Return (x, y) of the center of cell containing provided text 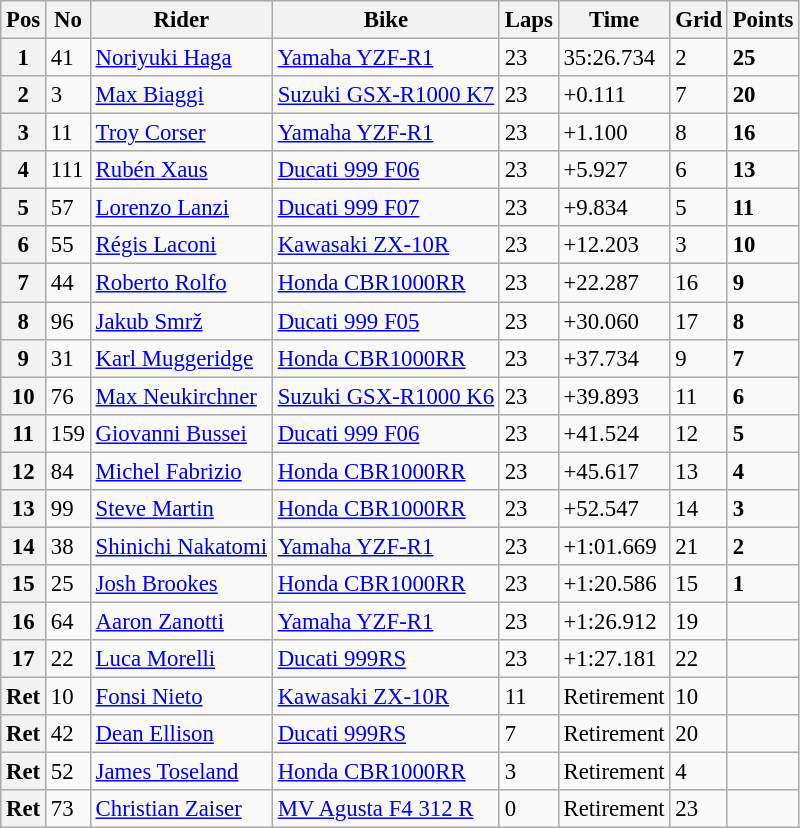
44 (68, 283)
96 (68, 321)
73 (68, 809)
Troy Corser (181, 133)
+1:27.181 (614, 659)
+5.927 (614, 170)
Laps (528, 20)
Pos (24, 20)
MV Agusta F4 312 R (386, 809)
31 (68, 358)
Rider (181, 20)
+37.734 (614, 358)
Dean Ellison (181, 734)
Ducati 999 F07 (386, 208)
84 (68, 471)
Ducati 999 F05 (386, 321)
James Toseland (181, 772)
35:26.734 (614, 58)
+12.203 (614, 245)
Suzuki GSX-R1000 K6 (386, 396)
Suzuki GSX-R1000 K7 (386, 95)
38 (68, 546)
+52.547 (614, 509)
Grid (698, 20)
+30.060 (614, 321)
+39.893 (614, 396)
+41.524 (614, 433)
99 (68, 509)
76 (68, 396)
Roberto Rolfo (181, 283)
41 (68, 58)
Lorenzo Lanzi (181, 208)
Giovanni Bussei (181, 433)
Aaron Zanotti (181, 621)
Luca Morelli (181, 659)
Max Neukirchner (181, 396)
Steve Martin (181, 509)
111 (68, 170)
Josh Brookes (181, 584)
21 (698, 546)
64 (68, 621)
Bike (386, 20)
Christian Zaiser (181, 809)
+1:20.586 (614, 584)
19 (698, 621)
Jakub Smrž (181, 321)
Noriyuki Haga (181, 58)
Time (614, 20)
Points (762, 20)
Fonsi Nieto (181, 697)
+9.834 (614, 208)
No (68, 20)
42 (68, 734)
+1:01.669 (614, 546)
Max Biaggi (181, 95)
+22.287 (614, 283)
Michel Fabrizio (181, 471)
0 (528, 809)
Régis Laconi (181, 245)
159 (68, 433)
Rubén Xaus (181, 170)
+45.617 (614, 471)
Shinichi Nakatomi (181, 546)
57 (68, 208)
Karl Muggeridge (181, 358)
+0.111 (614, 95)
52 (68, 772)
+1.100 (614, 133)
55 (68, 245)
+1:26.912 (614, 621)
